For the text-containing cell, return its midpoint in [X, Y] coordinate format. 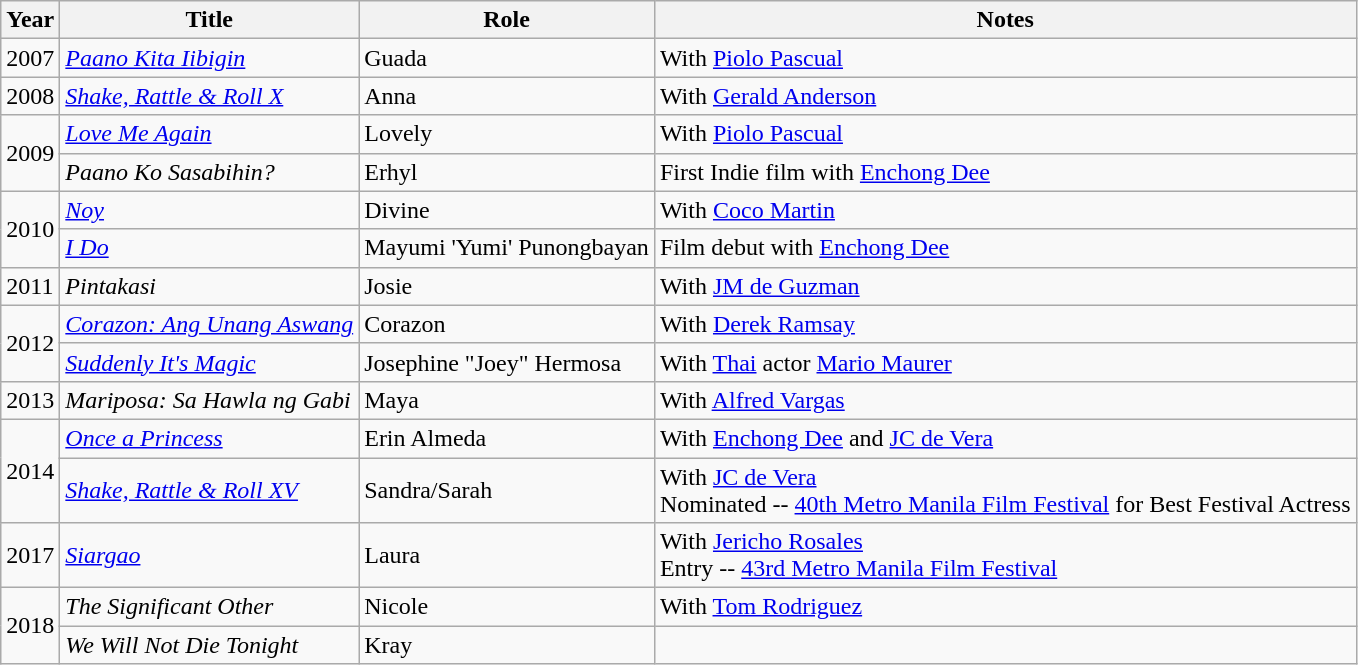
2007 [30, 58]
Nicole [507, 607]
We Will Not Die Tonight [210, 645]
With Thai actor Mario Maurer [1005, 362]
Corazon: Ang Unang Aswang [210, 324]
2014 [30, 470]
2011 [30, 286]
With Jericho Rosales Entry -- 43rd Metro Manila Film Festival [1005, 556]
Corazon [507, 324]
Sandra/Sarah [507, 490]
With Derek Ramsay [1005, 324]
I Do [210, 248]
Role [507, 20]
2013 [30, 400]
Siargao [210, 556]
Josephine "Joey" Hermosa [507, 362]
With Tom Rodriguez [1005, 607]
With Enchong Dee and JC de Vera [1005, 438]
2012 [30, 343]
Once a Princess [210, 438]
Year [30, 20]
Anna [507, 96]
Erhyl [507, 172]
Love Me Again [210, 134]
With JC de Vera Nominated -- 40th Metro Manila Film Festival for Best Festival Actress [1005, 490]
Maya [507, 400]
Guada [507, 58]
Title [210, 20]
With Coco Martin [1005, 210]
Mariposa: Sa Hawla ng Gabi [210, 400]
2008 [30, 96]
Notes [1005, 20]
Film debut with Enchong Dee [1005, 248]
Noy [210, 210]
Paano Ko Sasabihin? [210, 172]
The Significant Other [210, 607]
Shake, Rattle & Roll XV [210, 490]
Pintakasi [210, 286]
2009 [30, 153]
With JM de Guzman [1005, 286]
First Indie film with Enchong Dee [1005, 172]
2010 [30, 229]
Divine [507, 210]
With Gerald Anderson [1005, 96]
Erin Almeda [507, 438]
Lovely [507, 134]
With Alfred Vargas [1005, 400]
2017 [30, 556]
Josie [507, 286]
Paano Kita Iibigin [210, 58]
2018 [30, 626]
Laura [507, 556]
Mayumi 'Yumi' Punongbayan [507, 248]
Kray [507, 645]
Suddenly It's Magic [210, 362]
Shake, Rattle & Roll X [210, 96]
